Find where the given text appears and provide that cell's center as [X, Y] coordinate. 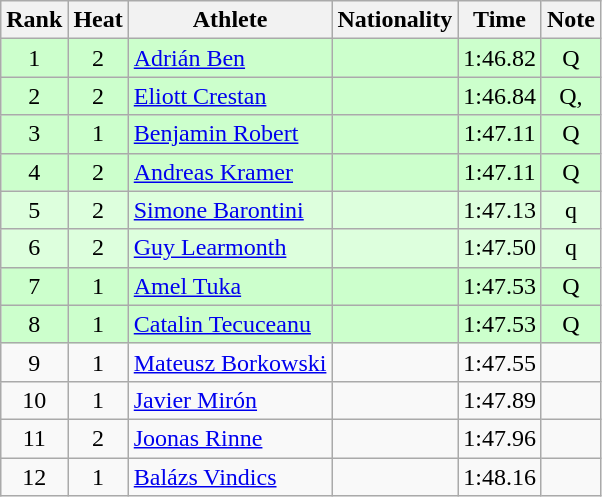
1:48.16 [500, 477]
3 [34, 134]
Heat [98, 20]
1:46.82 [500, 58]
Adrián Ben [230, 58]
Simone Barontini [230, 210]
Athlete [230, 20]
Q, [570, 96]
5 [34, 210]
6 [34, 248]
7 [34, 286]
8 [34, 324]
Benjamin Robert [230, 134]
Amel Tuka [230, 286]
Rank [34, 20]
1:47.89 [500, 400]
Joonas Rinne [230, 438]
Mateusz Borkowski [230, 362]
Javier Mirón [230, 400]
11 [34, 438]
Nationality [395, 20]
12 [34, 477]
Time [500, 20]
1:47.13 [500, 210]
9 [34, 362]
10 [34, 400]
Eliott Crestan [230, 96]
1:47.50 [500, 248]
1:46.84 [500, 96]
Andreas Kramer [230, 172]
4 [34, 172]
1:47.96 [500, 438]
Guy Learmonth [230, 248]
Catalin Tecuceanu [230, 324]
1:47.55 [500, 362]
Note [570, 20]
Balázs Vindics [230, 477]
